Determine the (x, y) coordinate at the center of the cell enclosing the given text.  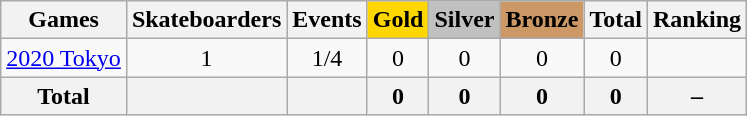
1 (206, 58)
Silver (464, 20)
Skateboarders (206, 20)
Ranking (698, 20)
Gold (398, 20)
2020 Tokyo (64, 58)
Bronze (542, 20)
Events (327, 20)
1/4 (327, 58)
– (698, 96)
Games (64, 20)
